Capture the cell that displays the provided text and extract its (x, y) central coordinate. 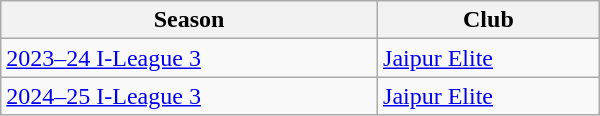
Season (190, 20)
2024–25 I-League 3 (190, 96)
Club (489, 20)
2023–24 I-League 3 (190, 58)
